Scan for the cell matching the given text and deliver its [X, Y] coordinate at center. 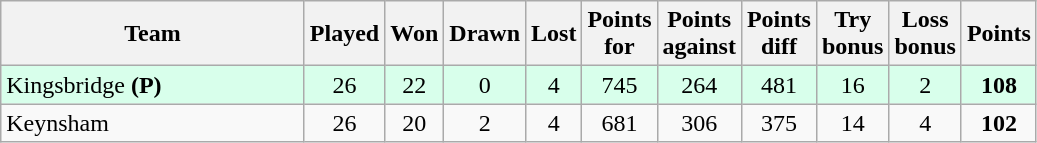
14 [852, 123]
264 [699, 85]
102 [998, 123]
Keynsham [153, 123]
Try bonus [852, 34]
Points for [620, 34]
375 [778, 123]
16 [852, 85]
22 [414, 85]
Points against [699, 34]
306 [699, 123]
108 [998, 85]
Kingsbridge (P) [153, 85]
Played [344, 34]
681 [620, 123]
Won [414, 34]
481 [778, 85]
Drawn [485, 34]
Lost [554, 34]
0 [485, 85]
Points diff [778, 34]
20 [414, 123]
Team [153, 34]
745 [620, 85]
Loss bonus [925, 34]
Points [998, 34]
